Locate the cell with the specified text and output its (X, Y) center coordinate. 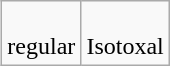
regular (42, 34)
Isotoxal (125, 34)
